Locate the cell with the specified text and output its (X, Y) center coordinate. 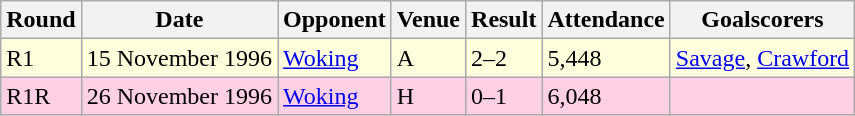
6,048 (606, 96)
R1R (41, 96)
Venue (428, 20)
Goalscorers (762, 20)
15 November 1996 (179, 58)
Round (41, 20)
Date (179, 20)
2–2 (504, 58)
0–1 (504, 96)
5,448 (606, 58)
Opponent (335, 20)
H (428, 96)
Result (504, 20)
A (428, 58)
26 November 1996 (179, 96)
Savage, Crawford (762, 58)
R1 (41, 58)
Attendance (606, 20)
